Search for the cell housing the specified text and yield its (x, y) center coordinate. 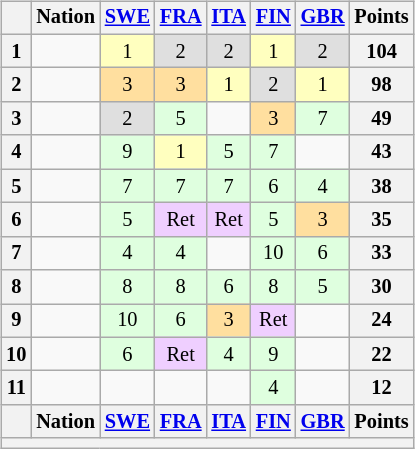
12 (382, 388)
11 (16, 388)
104 (382, 51)
43 (382, 152)
24 (382, 321)
49 (382, 119)
30 (382, 287)
33 (382, 253)
35 (382, 220)
98 (382, 85)
22 (382, 354)
38 (382, 186)
